Find where the given text appears and provide that cell's center as (X, Y) coordinate. 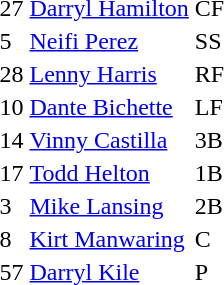
Mike Lansing (109, 206)
Todd Helton (109, 173)
Lenny Harris (109, 74)
Vinny Castilla (109, 140)
Dante Bichette (109, 107)
Kirt Manwaring (109, 239)
Neifi Perez (109, 41)
